Detect which cell encompasses the target text, then output its (x, y) center coordinate. 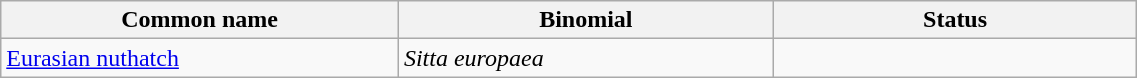
Eurasian nuthatch (200, 58)
Status (955, 20)
Binomial (586, 20)
Common name (200, 20)
Sitta europaea (586, 58)
